Return the [x, y] coordinate for the center point of the cell that contains the specified text.  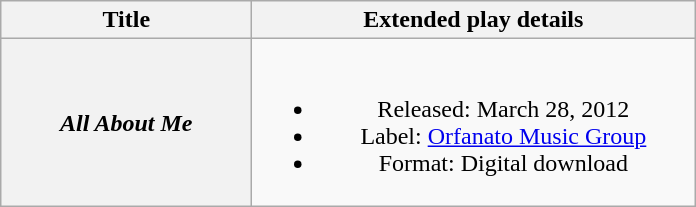
Extended play details [474, 20]
Title [126, 20]
Released: March 28, 2012Label: Orfanato Music GroupFormat: Digital download [474, 122]
All About Me [126, 122]
